Search for the cell housing the specified text and yield its (x, y) center coordinate. 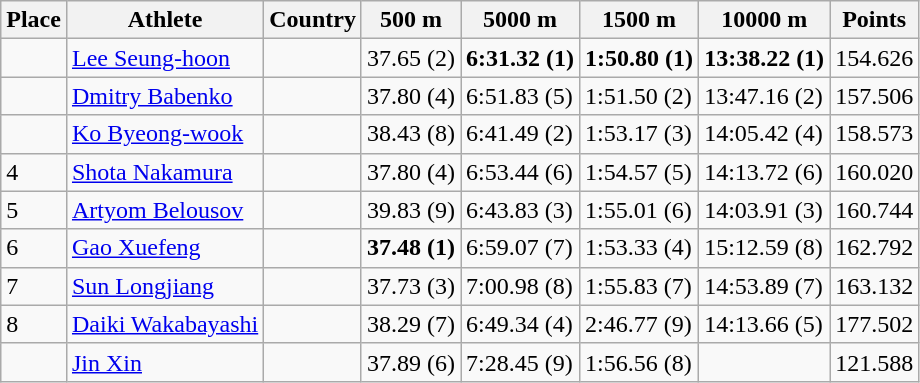
Athlete (164, 20)
Place (34, 20)
6:53.44 (6) (520, 172)
2:46.77 (9) (640, 324)
1:50.80 (1) (640, 58)
1:53.17 (3) (640, 134)
10000 m (764, 20)
14:05.42 (4) (764, 134)
8 (34, 324)
Artyom Belousov (164, 210)
39.83 (9) (410, 210)
14:13.66 (5) (764, 324)
15:12.59 (8) (764, 248)
Daiki Wakabayashi (164, 324)
6:43.83 (3) (520, 210)
1:51.50 (2) (640, 96)
160.744 (874, 210)
38.29 (7) (410, 324)
1:55.01 (6) (640, 210)
1:55.83 (7) (640, 286)
160.020 (874, 172)
Points (874, 20)
6:51.83 (5) (520, 96)
6:31.32 (1) (520, 58)
Country (313, 20)
Shota Nakamura (164, 172)
154.626 (874, 58)
37.65 (2) (410, 58)
4 (34, 172)
121.588 (874, 362)
6 (34, 248)
163.132 (874, 286)
Sun Longjiang (164, 286)
7:00.98 (8) (520, 286)
1500 m (640, 20)
13:47.16 (2) (764, 96)
38.43 (8) (410, 134)
7:28.45 (9) (520, 362)
1:54.57 (5) (640, 172)
Jin Xin (164, 362)
Ko Byeong-wook (164, 134)
14:53.89 (7) (764, 286)
14:03.91 (3) (764, 210)
37.48 (1) (410, 248)
Dmitry Babenko (164, 96)
37.73 (3) (410, 286)
6:41.49 (2) (520, 134)
13:38.22 (1) (764, 58)
6:49.34 (4) (520, 324)
158.573 (874, 134)
37.89 (6) (410, 362)
14:13.72 (6) (764, 172)
5000 m (520, 20)
500 m (410, 20)
5 (34, 210)
7 (34, 286)
Lee Seung-hoon (164, 58)
177.502 (874, 324)
Gao Xuefeng (164, 248)
162.792 (874, 248)
6:59.07 (7) (520, 248)
1:56.56 (8) (640, 362)
157.506 (874, 96)
1:53.33 (4) (640, 248)
